For the text-containing cell, return its midpoint in (X, Y) coordinate format. 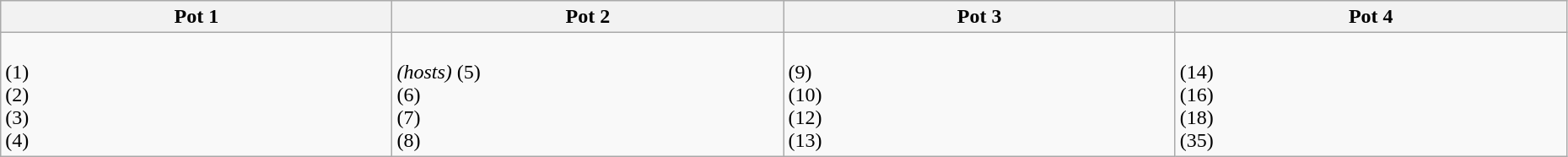
(1) (2) (3) (4) (197, 95)
Pot 2 (588, 17)
Pot 4 (1371, 17)
(9) (10) (12) (13) (979, 95)
Pot 1 (197, 17)
(14) (16) (18) (35) (1371, 95)
(hosts) (5) (6) (7) (8) (588, 95)
Pot 3 (979, 17)
